Identify which cell holds the provided text, then report its (X, Y) central coordinate. 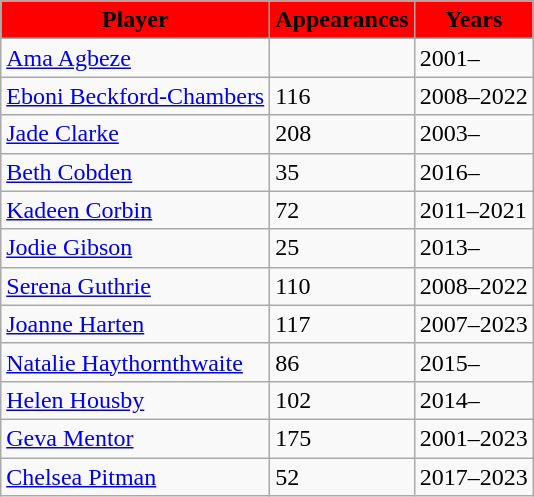
Geva Mentor (136, 438)
2001–2023 (474, 438)
2016– (474, 172)
52 (342, 477)
Jade Clarke (136, 134)
117 (342, 324)
Kadeen Corbin (136, 210)
110 (342, 286)
35 (342, 172)
2011–2021 (474, 210)
Eboni Beckford-Chambers (136, 96)
Natalie Haythornthwaite (136, 362)
208 (342, 134)
2015– (474, 362)
Serena Guthrie (136, 286)
2001– (474, 58)
Ama Agbeze (136, 58)
Player (136, 20)
2007–2023 (474, 324)
116 (342, 96)
2003– (474, 134)
102 (342, 400)
Jodie Gibson (136, 248)
Years (474, 20)
Helen Housby (136, 400)
Appearances (342, 20)
2014– (474, 400)
2017–2023 (474, 477)
2013– (474, 248)
Beth Cobden (136, 172)
25 (342, 248)
86 (342, 362)
72 (342, 210)
175 (342, 438)
Joanne Harten (136, 324)
Chelsea Pitman (136, 477)
